From the cell containing the given text, extract its center point as [x, y] coordinate. 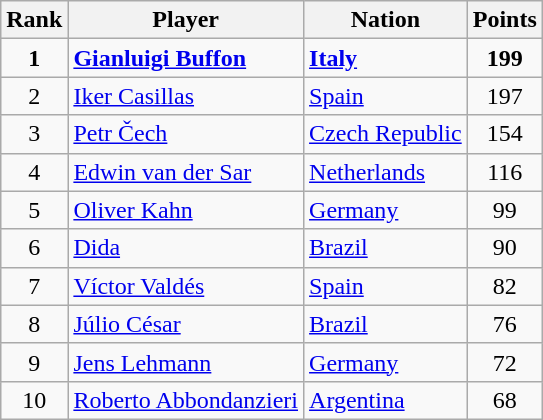
Nation [386, 20]
72 [504, 362]
Petr Čech [186, 134]
10 [34, 400]
Dida [186, 248]
Czech Republic [386, 134]
7 [34, 286]
Rank [34, 20]
199 [504, 58]
2 [34, 96]
8 [34, 324]
1 [34, 58]
Italy [386, 58]
Jens Lehmann [186, 362]
99 [504, 210]
Edwin van der Sar [186, 172]
6 [34, 248]
Roberto Abbondanzieri [186, 400]
68 [504, 400]
90 [504, 248]
Oliver Kahn [186, 210]
9 [34, 362]
76 [504, 324]
197 [504, 96]
Argentina [386, 400]
5 [34, 210]
4 [34, 172]
Points [504, 20]
82 [504, 286]
Gianluigi Buffon [186, 58]
116 [504, 172]
3 [34, 134]
Player [186, 20]
Víctor Valdés [186, 286]
Júlio César [186, 324]
Netherlands [386, 172]
Iker Casillas [186, 96]
154 [504, 134]
